Capture the cell that displays the provided text and extract its [X, Y] central coordinate. 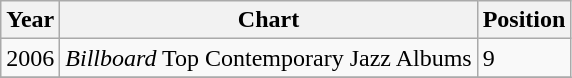
9 [524, 58]
Billboard Top Contemporary Jazz Albums [268, 58]
Chart [268, 20]
Position [524, 20]
2006 [30, 58]
Year [30, 20]
